Pinpoint the cell where the given text exists, returning its [x, y] midpoint coordinate. 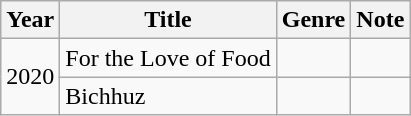
Title [168, 20]
For the Love of Food [168, 58]
Year [30, 20]
Genre [314, 20]
Note [380, 20]
Bichhuz [168, 96]
2020 [30, 77]
